Pinpoint the cell where the given text exists, returning its (X, Y) midpoint coordinate. 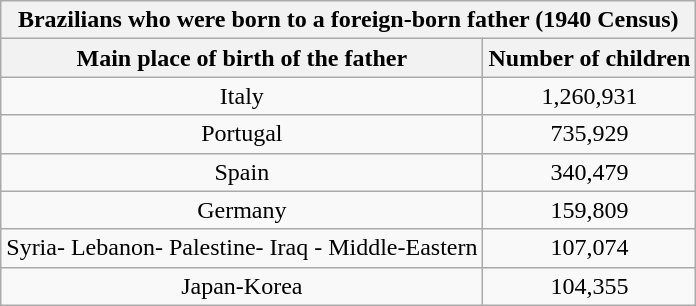
Main place of birth of the father (242, 58)
Brazilians who were born to a foreign-born father (1940 Census) (348, 20)
1,260,931 (590, 96)
107,074 (590, 248)
Number of children (590, 58)
Syria- Lebanon- Palestine- Iraq - Middle-Eastern (242, 248)
340,479 (590, 172)
Japan-Korea (242, 286)
104,355 (590, 286)
Italy (242, 96)
Portugal (242, 134)
159,809 (590, 210)
Spain (242, 172)
735,929 (590, 134)
Germany (242, 210)
